From the cell containing the given text, extract its center point as [X, Y] coordinate. 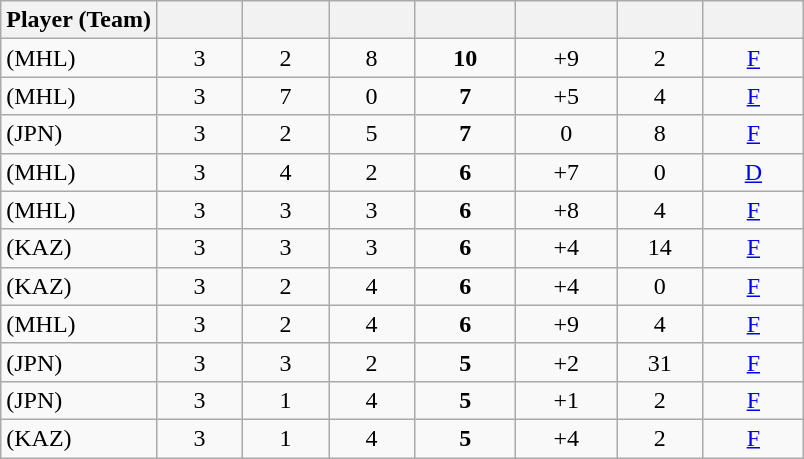
+1 [566, 400]
+2 [566, 362]
+5 [566, 96]
D [754, 172]
10 [466, 58]
+7 [566, 172]
+8 [566, 210]
Player (Team) [79, 20]
31 [660, 362]
14 [660, 248]
